Output the (X, Y) coordinate of the center of the cell containing the given text.  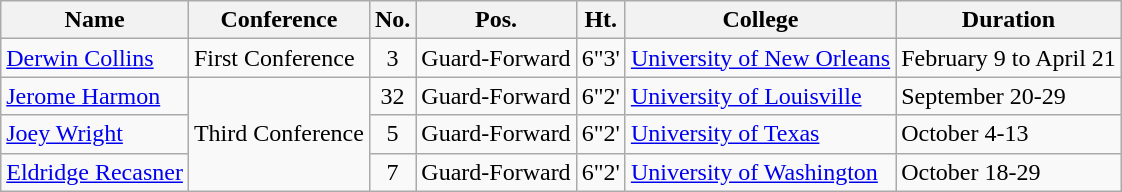
October 4-13 (1009, 134)
Eldridge Recasner (95, 172)
University of New Orleans (760, 58)
College (760, 20)
October 18-29 (1009, 172)
Pos. (496, 20)
Conference (278, 20)
Duration (1009, 20)
University of Louisville (760, 96)
32 (392, 96)
Joey Wright (95, 134)
University of Washington (760, 172)
Jerome Harmon (95, 96)
No. (392, 20)
7 (392, 172)
University of Texas (760, 134)
September 20-29 (1009, 96)
6"3' (600, 58)
5 (392, 134)
Derwin Collins (95, 58)
February 9 to April 21 (1009, 58)
Ht. (600, 20)
Name (95, 20)
3 (392, 58)
Third Conference (278, 134)
First Conference (278, 58)
